Return [X, Y] of the center of cell containing provided text 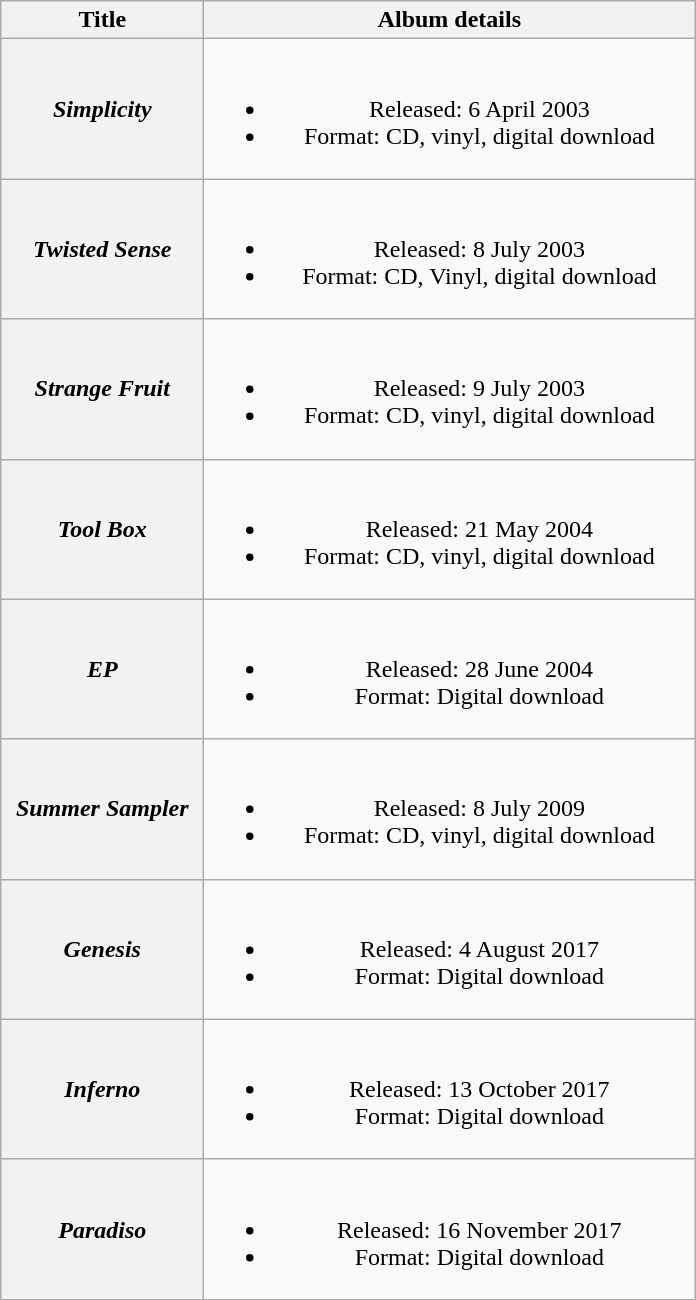
Released: 16 November 2017Format: Digital download [450, 1229]
Released: 13 October 2017Format: Digital download [450, 1089]
Twisted Sense [102, 249]
Album details [450, 20]
Tool Box [102, 529]
Simplicity [102, 109]
Genesis [102, 949]
Summer Sampler [102, 809]
Released: 6 April 2003Format: CD, vinyl, digital download [450, 109]
Paradiso [102, 1229]
Released: 28 June 2004Format: Digital download [450, 669]
Released: 8 July 2003Format: CD, Vinyl, digital download [450, 249]
Strange Fruit [102, 389]
Released: 9 July 2003Format: CD, vinyl, digital download [450, 389]
Title [102, 20]
EP [102, 669]
Released: 4 August 2017Format: Digital download [450, 949]
Released: 8 July 2009Format: CD, vinyl, digital download [450, 809]
Released: 21 May 2004Format: CD, vinyl, digital download [450, 529]
Inferno [102, 1089]
